Return the [x, y] coordinate for the center point of the cell that contains the specified text.  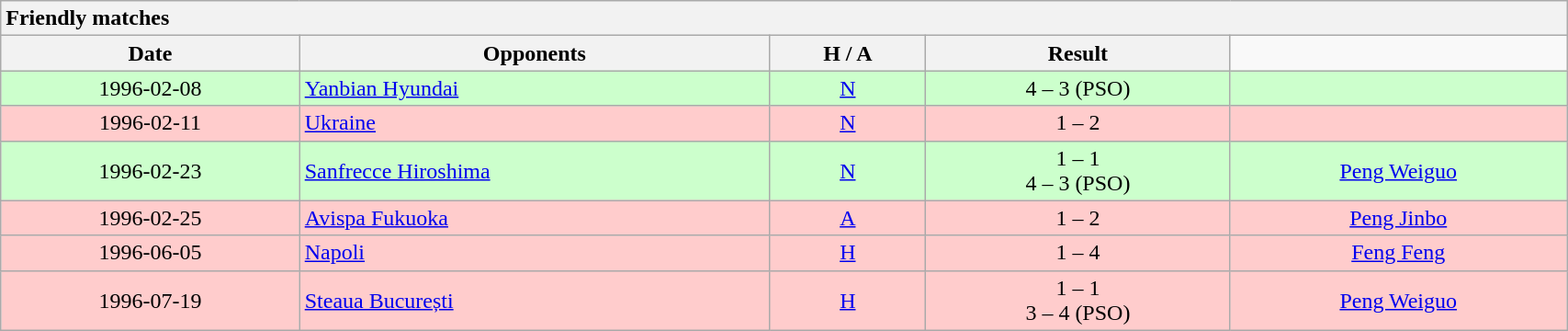
Napoli [535, 253]
Friendly matches [784, 18]
1 – 1 3 – 4 (PSO) [1078, 300]
Ukraine [535, 123]
Sanfrecce Hiroshima [535, 171]
1996-07-19 [151, 300]
Result [1078, 53]
1 – 1 4 – 3 (PSO) [1078, 171]
Avispa Fukuoka [535, 218]
A [848, 218]
1996-06-05 [151, 253]
1996-02-23 [151, 171]
1 – 4 [1078, 253]
Steaua București [535, 300]
1996-02-11 [151, 123]
1996-02-25 [151, 218]
Date [151, 53]
Opponents [535, 53]
4 – 3 (PSO) [1078, 88]
Yanbian Hyundai [535, 88]
H / A [848, 53]
Peng Jinbo [1398, 218]
1996-02-08 [151, 88]
Feng Feng [1398, 253]
